Pinpoint the cell where the given text exists, returning its [x, y] midpoint coordinate. 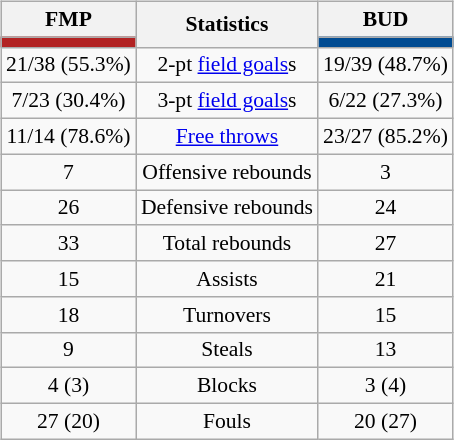
26 [68, 208]
4 (3) [68, 386]
2-pt field goalss [227, 65]
11/14 (78.6%) [68, 136]
19/39 (48.7%) [386, 65]
Assists [227, 279]
Offensive rebounds [227, 172]
21 [386, 279]
6/22 (27.3%) [386, 101]
3 [386, 172]
9 [68, 350]
Statistics [227, 24]
Total rebounds [227, 243]
7 [68, 172]
7/23 (30.4%) [68, 101]
BUD [386, 19]
24 [386, 208]
3 (4) [386, 386]
20 (27) [386, 421]
Blocks [227, 386]
27 (20) [68, 421]
21/38 (55.3%) [68, 65]
Fouls [227, 421]
33 [68, 243]
Free throws [227, 136]
13 [386, 350]
FMP [68, 19]
3-pt field goalss [227, 101]
Steals [227, 350]
27 [386, 243]
23/27 (85.2%) [386, 136]
Turnovers [227, 314]
18 [68, 314]
Defensive rebounds [227, 208]
